For the text-containing cell, return its midpoint in (X, Y) coordinate format. 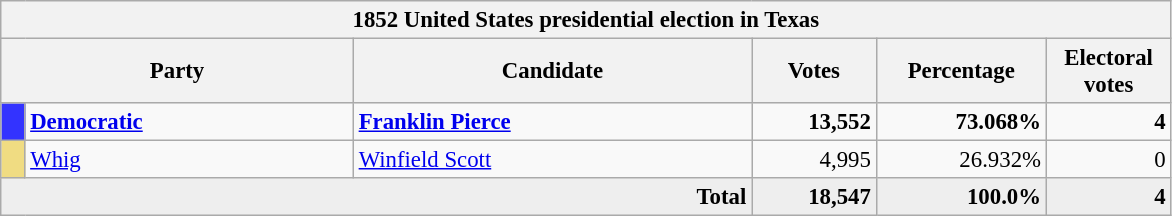
Total (376, 197)
Percentage (961, 72)
73.068% (961, 122)
Electoral votes (1108, 72)
4,995 (814, 160)
Franklin Pierce (552, 122)
18,547 (814, 197)
Candidate (552, 72)
100.0% (961, 197)
0 (1108, 160)
Votes (814, 72)
1852 United States presidential election in Texas (586, 20)
Winfield Scott (552, 160)
Party (178, 72)
Democratic (189, 122)
Whig (189, 160)
26.932% (961, 160)
13,552 (814, 122)
